Identify which cell holds the provided text, then report its (X, Y) central coordinate. 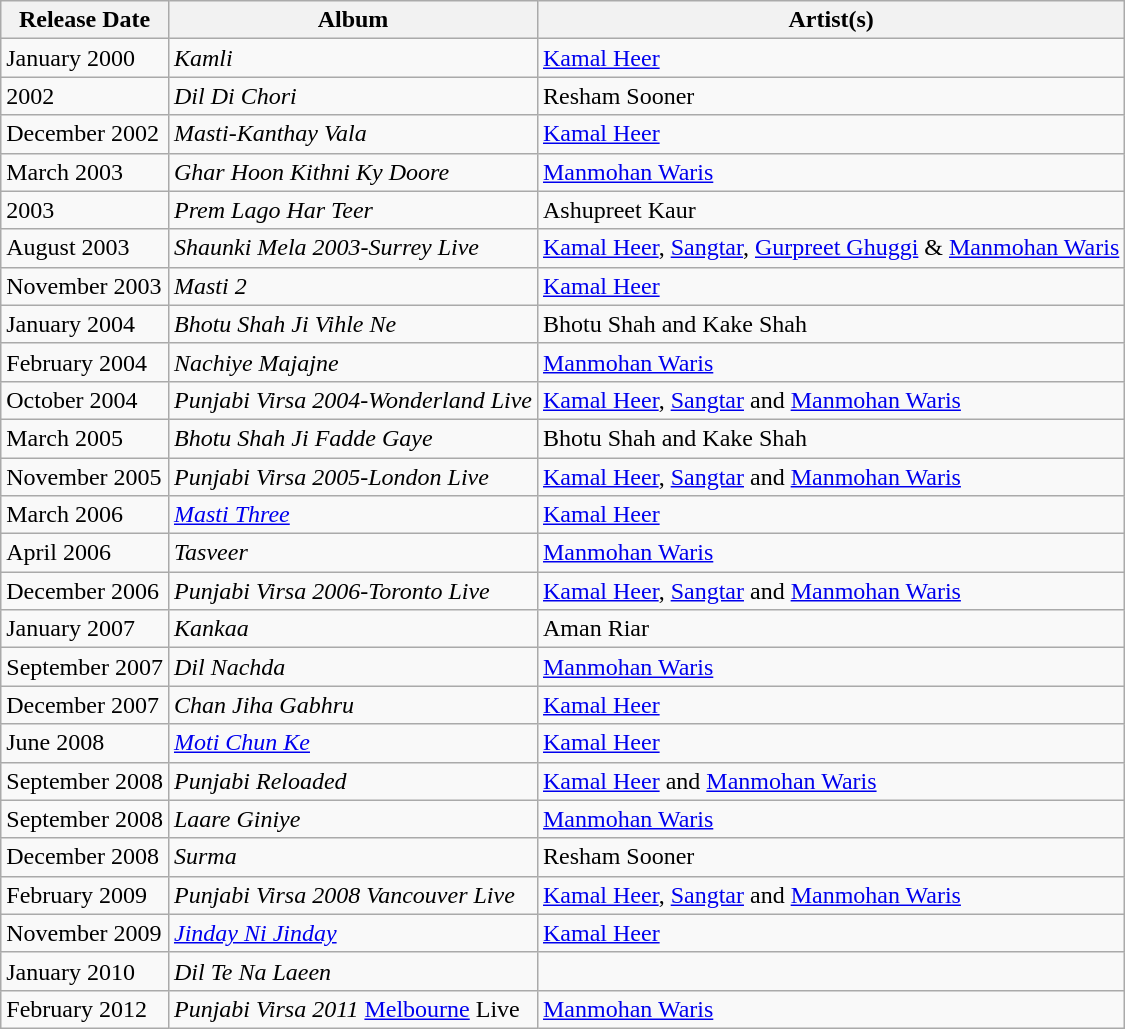
Artist(s) (830, 20)
Chan Jiha Gabhru (352, 705)
Punjabi Virsa 2006-Toronto Live (352, 591)
March 2005 (85, 438)
Dil Te Na Laeen (352, 971)
January 2010 (85, 971)
September 2007 (85, 667)
Masti-Kanthay Vala (352, 134)
Album (352, 20)
2002 (85, 96)
April 2006 (85, 553)
Jinday Ni Jinday (352, 933)
December 2006 (85, 591)
Dil Di Chori (352, 96)
November 2003 (85, 286)
Bhotu Shah Ji Fadde Gaye (352, 438)
Surma (352, 857)
December 2008 (85, 857)
Kamli (352, 58)
March 2006 (85, 515)
Bhotu Shah Ji Vihle Ne (352, 324)
Punjabi Virsa 2005-London Live (352, 477)
2003 (85, 210)
Aman Riar (830, 629)
Masti Three (352, 515)
Tasveer (352, 553)
June 2008 (85, 743)
Release Date (85, 20)
October 2004 (85, 400)
January 2004 (85, 324)
Punjabi Virsa 2004-Wonderland Live (352, 400)
Punjabi Reloaded (352, 781)
Ashupreet Kaur (830, 210)
Laare Giniye (352, 819)
Punjabi Virsa 2011 Melbourne Live (352, 1009)
Prem Lago Har Teer (352, 210)
February 2004 (85, 362)
December 2002 (85, 134)
February 2012 (85, 1009)
December 2007 (85, 705)
January 2007 (85, 629)
August 2003 (85, 248)
Dil Nachda (352, 667)
Punjabi Virsa 2008 Vancouver Live (352, 895)
March 2003 (85, 172)
Kamal Heer, Sangtar, Gurpreet Ghuggi & Manmohan Waris (830, 248)
February 2009 (85, 895)
Ghar Hoon Kithni Ky Doore (352, 172)
Kankaa (352, 629)
January 2000 (85, 58)
Masti 2 (352, 286)
Shaunki Mela 2003-Surrey Live (352, 248)
Moti Chun Ke (352, 743)
Nachiye Majajne (352, 362)
November 2009 (85, 933)
Kamal Heer and Manmohan Waris (830, 781)
November 2005 (85, 477)
